Extract the (X, Y) coordinate from the center of the cell holding the provided text.  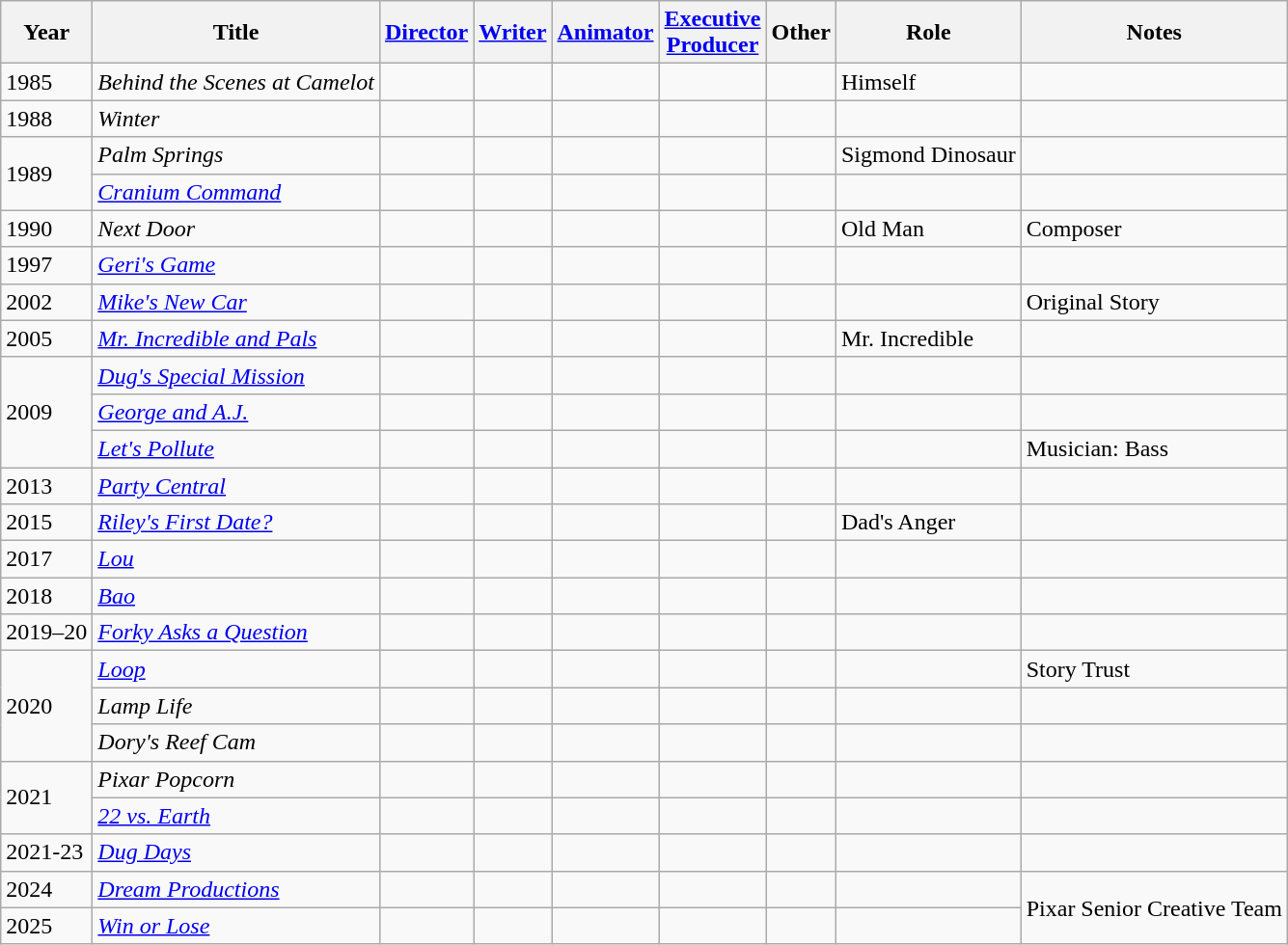
Dory's Reef Cam (236, 742)
1997 (46, 265)
Mr. Incredible (928, 338)
2021-23 (46, 852)
Himself (928, 82)
Mike's New Car (236, 302)
Year (46, 33)
Director (426, 33)
Mr. Incredible and Pals (236, 338)
Dug's Special Mission (236, 375)
Old Man (928, 229)
Role (928, 33)
Next Door (236, 229)
2025 (46, 926)
2019–20 (46, 633)
Cranium Command (236, 192)
2020 (46, 706)
Win or Lose (236, 926)
Composer (1154, 229)
2013 (46, 485)
Sigmond Dinosaur (928, 155)
Writer (513, 33)
Story Trust (1154, 669)
Musician: Bass (1154, 448)
2002 (46, 302)
Loop (236, 669)
2021 (46, 797)
2018 (46, 596)
Dad's Anger (928, 523)
1988 (46, 119)
2015 (46, 523)
Let's Pollute (236, 448)
1985 (46, 82)
Animator (606, 33)
Geri's Game (236, 265)
Pixar Popcorn (236, 779)
Dream Productions (236, 889)
1989 (46, 174)
Lou (236, 559)
2005 (46, 338)
Other (801, 33)
Behind the Scenes at Camelot (236, 82)
Riley's First Date? (236, 523)
ExecutiveProducer (712, 33)
Forky Asks a Question (236, 633)
2024 (46, 889)
Winter (236, 119)
Notes (1154, 33)
Bao (236, 596)
1990 (46, 229)
Lamp Life (236, 706)
George and A.J. (236, 412)
Dug Days (236, 852)
Title (236, 33)
Party Central (236, 485)
22 vs. Earth (236, 816)
Pixar Senior Creative Team (1154, 907)
Original Story (1154, 302)
2009 (46, 412)
Palm Springs (236, 155)
2017 (46, 559)
